Output the [x, y] coordinate of the center of the cell containing the given text.  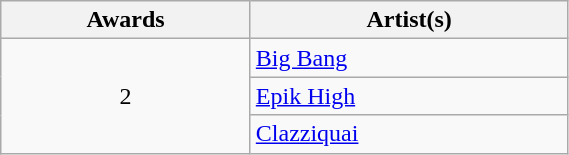
Epik High [409, 96]
Clazziquai [409, 134]
Big Bang [409, 58]
Awards [126, 20]
2 [126, 96]
Artist(s) [409, 20]
